Identify which cell holds the provided text, then report its (X, Y) central coordinate. 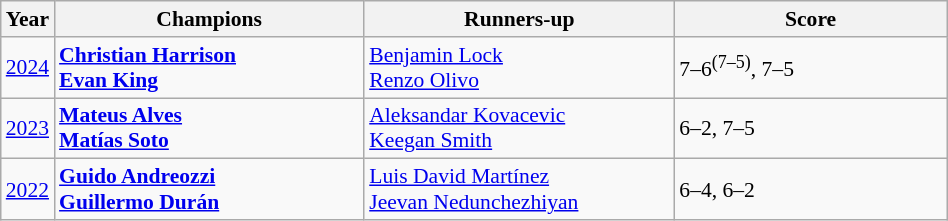
Luis David Martínez Jeevan Nedunchezhiyan (519, 190)
Mateus Alves Matías Soto (209, 128)
Benjamin Lock Renzo Olivo (519, 68)
7–6(7–5), 7–5 (810, 68)
Champions (209, 19)
2024 (28, 68)
6–4, 6–2 (810, 190)
Aleksandar Kovacevic Keegan Smith (519, 128)
Year (28, 19)
2023 (28, 128)
Runners-up (519, 19)
Guido Andreozzi Guillermo Durán (209, 190)
Christian Harrison Evan King (209, 68)
2022 (28, 190)
6–2, 7–5 (810, 128)
Score (810, 19)
